Provide the [X, Y] coordinate of the cell's center where the given text is located.  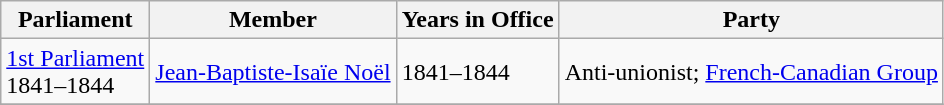
1st Parliament1841–1844 [76, 72]
Years in Office [478, 20]
Jean-Baptiste-Isaïe Noël [273, 72]
Anti-unionist; French-Canadian Group [751, 72]
Parliament [76, 20]
1841–1844 [478, 72]
Party [751, 20]
Member [273, 20]
